Extract the [x, y] coordinate from the center of the cell holding the provided text.  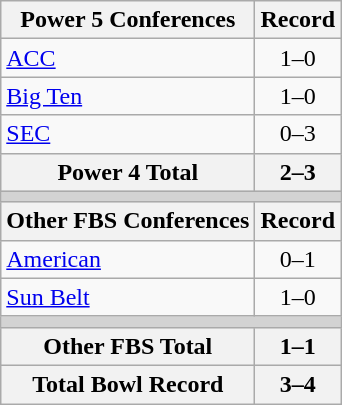
2–3 [298, 172]
Power 4 Total [128, 172]
Sun Belt [128, 297]
American [128, 259]
ACC [128, 58]
SEC [128, 134]
Other FBS Conferences [128, 221]
Other FBS Total [128, 346]
0–1 [298, 259]
3–4 [298, 384]
0–3 [298, 134]
Big Ten [128, 96]
1–1 [298, 346]
Power 5 Conferences [128, 20]
Total Bowl Record [128, 384]
